Pinpoint the cell where the given text exists, returning its [x, y] midpoint coordinate. 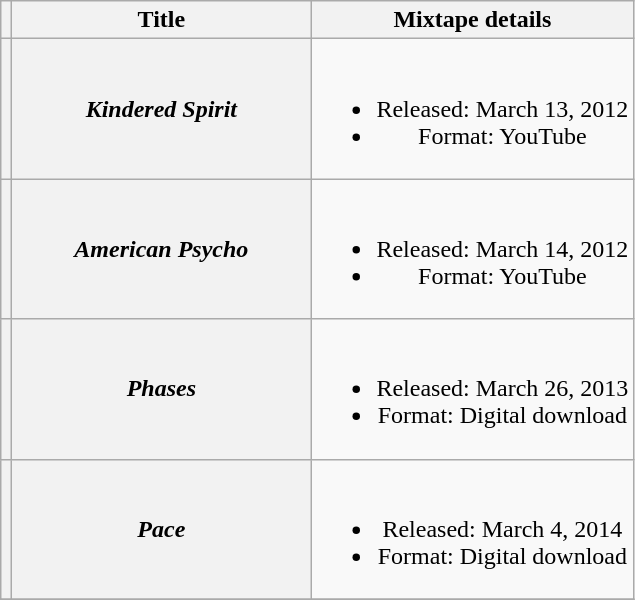
Released: March 4, 2014Format: Digital download [472, 529]
Pace [162, 529]
Mixtape details [472, 20]
Kindered Spirit [162, 109]
Title [162, 20]
Phases [162, 389]
Released: March 13, 2012Format: YouTube [472, 109]
American Psycho [162, 249]
Released: March 26, 2013Format: Digital download [472, 389]
Released: March 14, 2012Format: YouTube [472, 249]
